Output the [x, y] coordinate of the center of the cell containing the given text.  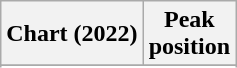
Chart (2022) [72, 34]
Peakposition [189, 34]
